For the text-containing cell, return its midpoint in [X, Y] coordinate format. 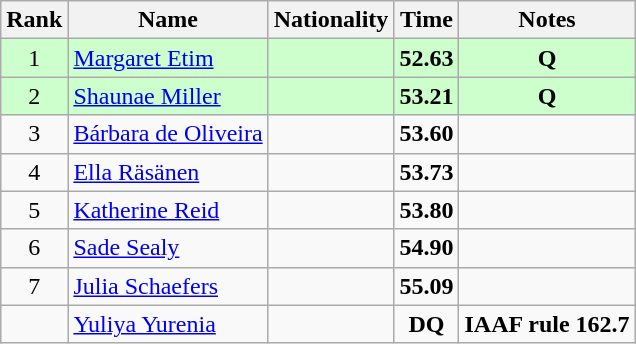
Margaret Etim [168, 58]
55.09 [426, 286]
IAAF rule 162.7 [547, 324]
4 [34, 172]
Time [426, 20]
Yuliya Yurenia [168, 324]
5 [34, 210]
53.80 [426, 210]
3 [34, 134]
53.73 [426, 172]
Nationality [331, 20]
2 [34, 96]
Shaunae Miller [168, 96]
Julia Schaefers [168, 286]
6 [34, 248]
Rank [34, 20]
Bárbara de Oliveira [168, 134]
53.21 [426, 96]
52.63 [426, 58]
Katherine Reid [168, 210]
Notes [547, 20]
Name [168, 20]
Sade Sealy [168, 248]
DQ [426, 324]
54.90 [426, 248]
Ella Räsänen [168, 172]
53.60 [426, 134]
1 [34, 58]
7 [34, 286]
